Return the (X, Y) coordinate for the center point of the cell that contains the specified text.  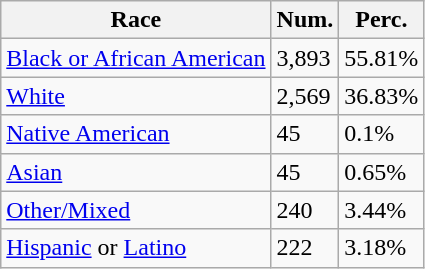
Asian (136, 172)
55.81% (382, 58)
0.1% (382, 134)
Race (136, 20)
2,569 (305, 96)
3.44% (382, 210)
Hispanic or Latino (136, 248)
240 (305, 210)
Black or African American (136, 58)
0.65% (382, 172)
36.83% (382, 96)
222 (305, 248)
White (136, 96)
Native American (136, 134)
Perc. (382, 20)
3.18% (382, 248)
3,893 (305, 58)
Other/Mixed (136, 210)
Num. (305, 20)
